Detect which cell encompasses the target text, then output its (x, y) center coordinate. 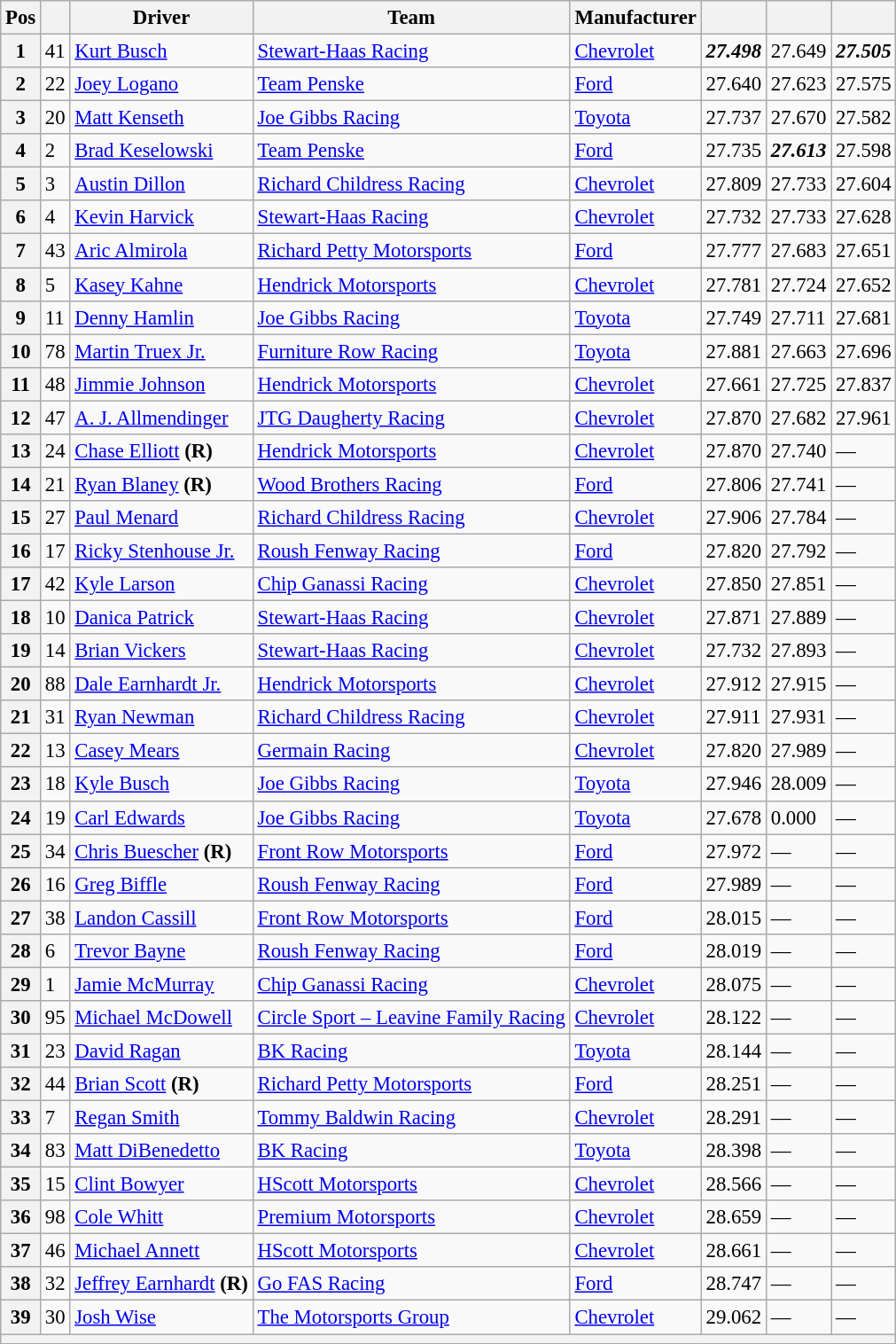
Austin Dillon (161, 184)
Brad Keselowski (161, 151)
Team (411, 18)
12 (21, 418)
27.871 (734, 618)
8 (21, 285)
A. J. Allmendinger (161, 418)
Manufacturer (635, 18)
88 (55, 684)
Ricky Stenhouse Jr. (161, 551)
Denny Hamlin (161, 317)
43 (55, 251)
0.000 (798, 817)
27.946 (734, 785)
Kyle Larson (161, 584)
Landon Cassill (161, 918)
29.062 (734, 1317)
Cole Whitt (161, 1217)
33 (21, 1118)
Germain Racing (411, 751)
Chase Elliott (R) (161, 451)
27.604 (863, 184)
David Ragan (161, 1051)
39 (21, 1317)
Martin Truex Jr. (161, 351)
27.931 (798, 717)
27.809 (734, 184)
Greg Biffle (161, 884)
27.711 (798, 317)
Chris Buescher (R) (161, 851)
28.015 (734, 918)
27.683 (798, 251)
28.566 (734, 1184)
44 (55, 1084)
27.661 (734, 384)
28.144 (734, 1051)
Furniture Row Racing (411, 351)
27.505 (863, 51)
Brian Vickers (161, 651)
37 (21, 1251)
27.784 (798, 518)
27.851 (798, 584)
47 (55, 418)
27.678 (734, 817)
28.251 (734, 1084)
98 (55, 1217)
27.696 (863, 351)
27.781 (734, 285)
Michael McDowell (161, 1018)
Matt Kenseth (161, 118)
Danica Patrick (161, 618)
25 (21, 851)
27.749 (734, 317)
Trevor Bayne (161, 951)
Paul Menard (161, 518)
28.398 (734, 1151)
27.792 (798, 551)
Aric Almirola (161, 251)
Pos (21, 18)
27.912 (734, 684)
27.651 (863, 251)
27.837 (863, 384)
Premium Motorsports (411, 1217)
Brian Scott (R) (161, 1084)
27.735 (734, 151)
Jimmie Johnson (161, 384)
95 (55, 1018)
28.019 (734, 951)
27.628 (863, 217)
27.682 (798, 418)
27.498 (734, 51)
27.649 (798, 51)
27.613 (798, 151)
27.623 (798, 84)
Regan Smith (161, 1118)
28.747 (734, 1285)
28.291 (734, 1118)
28.075 (734, 984)
28.009 (798, 785)
28.122 (734, 1018)
Dale Earnhardt Jr. (161, 684)
27.777 (734, 251)
Ryan Newman (161, 717)
28.661 (734, 1251)
46 (55, 1251)
27.640 (734, 84)
27.906 (734, 518)
27.850 (734, 584)
27.737 (734, 118)
27.915 (798, 684)
27.575 (863, 84)
Clint Bowyer (161, 1184)
27.741 (798, 484)
27.911 (734, 717)
28 (21, 951)
36 (21, 1217)
83 (55, 1151)
29 (21, 984)
28.659 (734, 1217)
48 (55, 384)
27.582 (863, 118)
42 (55, 584)
Kyle Busch (161, 785)
The Motorsports Group (411, 1317)
27.724 (798, 285)
41 (55, 51)
27.961 (863, 418)
Jeffrey Earnhardt (R) (161, 1285)
26 (21, 884)
27.681 (863, 317)
Kurt Busch (161, 51)
Joey Logano (161, 84)
Driver (161, 18)
Kevin Harvick (161, 217)
27.740 (798, 451)
27.893 (798, 651)
27.663 (798, 351)
JTG Daugherty Racing (411, 418)
78 (55, 351)
Circle Sport – Leavine Family Racing (411, 1018)
Jamie McMurray (161, 984)
27.652 (863, 285)
27.889 (798, 618)
Wood Brothers Racing (411, 484)
Tommy Baldwin Racing (411, 1118)
Michael Annett (161, 1251)
Matt DiBenedetto (161, 1151)
Go FAS Racing (411, 1285)
27.972 (734, 851)
27.806 (734, 484)
9 (21, 317)
27.725 (798, 384)
27.670 (798, 118)
Josh Wise (161, 1317)
27.881 (734, 351)
27.598 (863, 151)
Carl Edwards (161, 817)
Casey Mears (161, 751)
35 (21, 1184)
Ryan Blaney (R) (161, 484)
Kasey Kahne (161, 285)
